Search for the cell housing the specified text and yield its (X, Y) center coordinate. 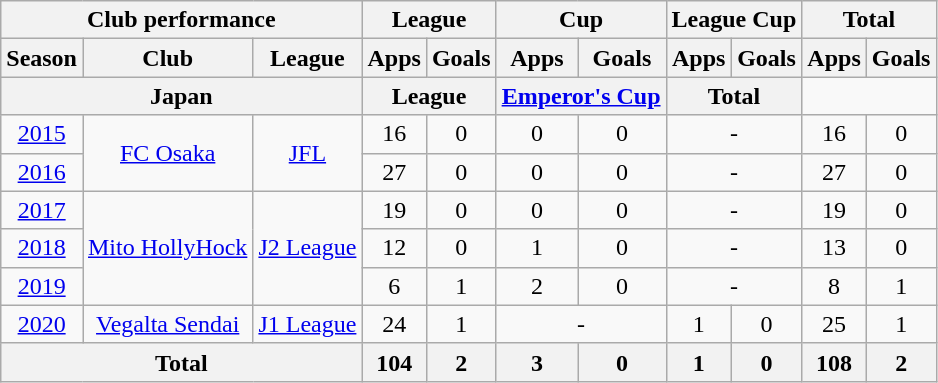
2015 (42, 134)
Club (167, 58)
12 (394, 248)
104 (394, 362)
2020 (42, 324)
FC Osaka (167, 153)
24 (394, 324)
25 (834, 324)
J2 League (308, 248)
Cup (581, 20)
Vegalta Sendai (167, 324)
Mito HollyHock (167, 248)
2019 (42, 286)
8 (834, 286)
Season (42, 58)
3 (537, 362)
Club performance (182, 20)
JFL (308, 153)
2018 (42, 248)
J1 League (308, 324)
2017 (42, 210)
108 (834, 362)
2016 (42, 172)
13 (834, 248)
6 (394, 286)
Japan (182, 96)
Emperor's Cup (581, 96)
League Cup (734, 20)
